Detect which cell encompasses the target text, then output its [X, Y] center coordinate. 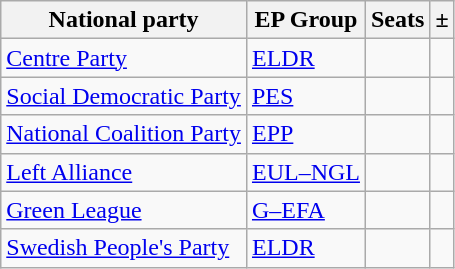
Seats [397, 20]
± [442, 20]
G–EFA [306, 210]
National Coalition Party [124, 134]
EP Group [306, 20]
Centre Party [124, 58]
EPP [306, 134]
PES [306, 96]
Social Democratic Party [124, 96]
Swedish People's Party [124, 248]
EUL–NGL [306, 172]
Green League [124, 210]
Left Alliance [124, 172]
National party [124, 20]
